Search for the cell housing the specified text and yield its (x, y) center coordinate. 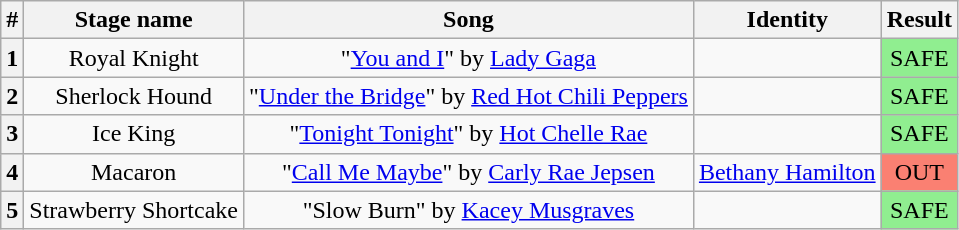
Royal Knight (134, 58)
2 (12, 96)
Macaron (134, 172)
OUT (919, 172)
3 (12, 134)
"Slow Burn" by Kacey Musgraves (468, 210)
Identity (787, 20)
4 (12, 172)
5 (12, 210)
# (12, 20)
Song (468, 20)
Sherlock Hound (134, 96)
Result (919, 20)
Ice King (134, 134)
1 (12, 58)
Bethany Hamilton (787, 172)
"You and I" by Lady Gaga (468, 58)
Strawberry Shortcake (134, 210)
"Call Me Maybe" by Carly Rae Jepsen (468, 172)
"Tonight Tonight" by Hot Chelle Rae (468, 134)
"Under the Bridge" by Red Hot Chili Peppers (468, 96)
Stage name (134, 20)
